Detect which cell encompasses the target text, then output its (x, y) center coordinate. 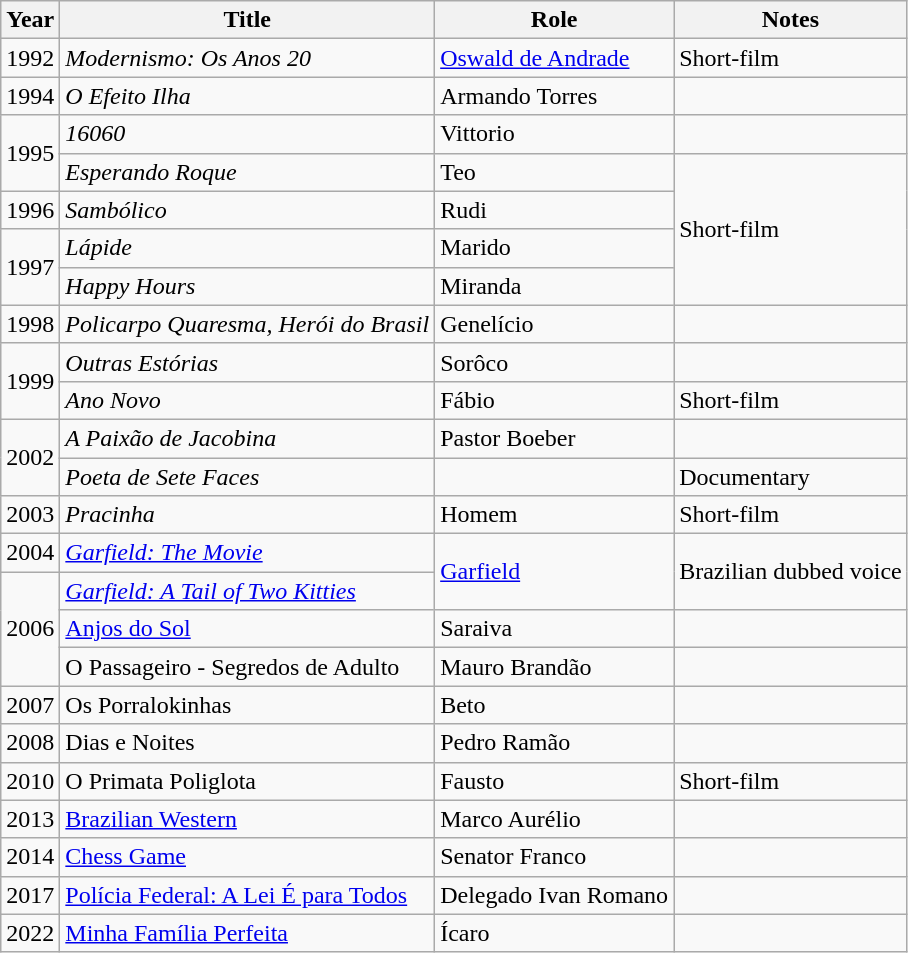
Year (30, 20)
Teo (554, 172)
Garfield (554, 572)
2004 (30, 553)
Documentary (791, 477)
Outras Estórias (248, 362)
Os Porralokinhas (248, 705)
Beto (554, 705)
Homem (554, 515)
Mauro Brandão (554, 667)
Chess Game (248, 857)
Miranda (554, 286)
Dias e Noites (248, 743)
Happy Hours (248, 286)
Modernismo: Os Anos 20 (248, 58)
Delegado Ivan Romano (554, 895)
2007 (30, 705)
2013 (30, 819)
Oswald de Andrade (554, 58)
A Paixão de Jacobina (248, 438)
Minha Família Perfeita (248, 933)
1994 (30, 96)
2006 (30, 629)
Senator Franco (554, 857)
Saraiva (554, 629)
Notes (791, 20)
O Passageiro - Segredos de Adulto (248, 667)
Pracinha (248, 515)
Fausto (554, 781)
2010 (30, 781)
Polícia Federal: A Lei É para Todos (248, 895)
Policarpo Quaresma, Herói do Brasil (248, 324)
Rudi (554, 210)
Sambólico (248, 210)
Armando Torres (554, 96)
Ano Novo (248, 400)
Pedro Ramão (554, 743)
Vittorio (554, 134)
1996 (30, 210)
O Primata Poliglota (248, 781)
2022 (30, 933)
1995 (30, 153)
2002 (30, 457)
Fábio (554, 400)
Genelício (554, 324)
Garfield: A Tail of Two Kitties (248, 591)
Brazilian dubbed voice (791, 572)
2008 (30, 743)
1999 (30, 381)
Role (554, 20)
1992 (30, 58)
1997 (30, 267)
16060 (248, 134)
Ícaro (554, 933)
2014 (30, 857)
Poeta de Sete Faces (248, 477)
Lápide (248, 248)
1998 (30, 324)
Pastor Boeber (554, 438)
Title (248, 20)
2003 (30, 515)
Esperando Roque (248, 172)
Marco Aurélio (554, 819)
2017 (30, 895)
Brazilian Western (248, 819)
Sorôco (554, 362)
Marido (554, 248)
Anjos do Sol (248, 629)
O Efeito Ilha (248, 96)
Garfield: The Movie (248, 553)
